Scan for the cell matching the given text and deliver its [x, y] coordinate at center. 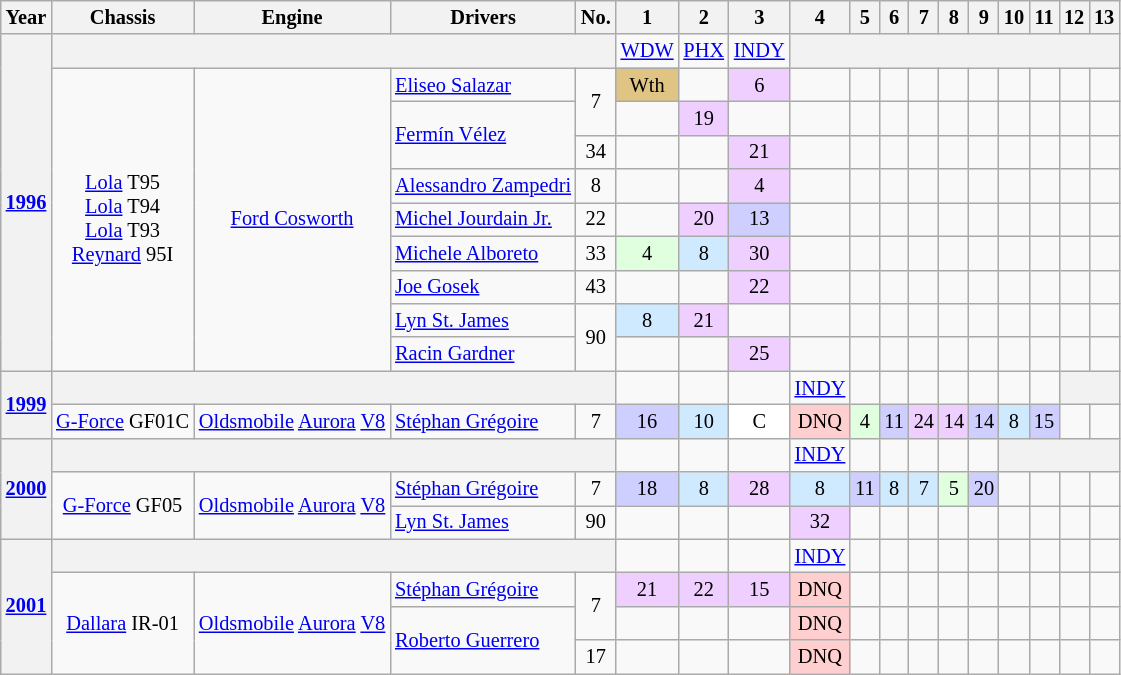
32 [820, 522]
17 [596, 657]
34 [596, 152]
16 [648, 421]
Ford Cosworth [292, 220]
PHX [703, 51]
Engine [292, 17]
18 [648, 489]
Drivers [483, 17]
Wth [648, 85]
28 [760, 489]
Chassis [122, 17]
25 [760, 354]
G-Force GF01C [122, 421]
2000 [26, 488]
Roberto Guerrero [483, 640]
2 [703, 17]
1999 [26, 404]
Joe Gosek [483, 287]
Eliseo Salazar [483, 85]
WDW [648, 51]
Michele Alboreto [483, 253]
19 [703, 118]
3 [760, 17]
1996 [26, 202]
Racin Gardner [483, 354]
No. [596, 17]
2001 [26, 606]
Dallara IR-01 [122, 622]
43 [596, 287]
Lola T95Lola T94Lola T93Reynard 95I [122, 220]
24 [924, 421]
Year [26, 17]
Fermín Vélez [483, 134]
C [760, 421]
Michel Jourdain Jr. [483, 219]
30 [760, 253]
G-Force GF05 [122, 506]
Alessandro Zampedri [483, 186]
9 [984, 17]
33 [596, 253]
1 [648, 17]
12 [1074, 17]
